Capture the cell that displays the provided text and extract its [x, y] central coordinate. 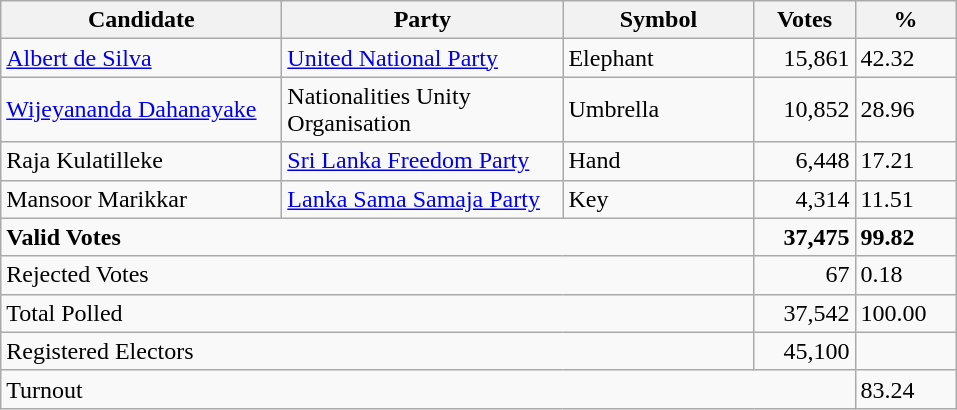
Candidate [142, 20]
28.96 [906, 110]
Lanka Sama Samaja Party [422, 199]
37,542 [804, 313]
Albert de Silva [142, 58]
Mansoor Marikkar [142, 199]
45,100 [804, 351]
Raja Kulatilleke [142, 161]
Sri Lanka Freedom Party [422, 161]
Rejected Votes [378, 275]
17.21 [906, 161]
Nationalities Unity Organisation [422, 110]
4,314 [804, 199]
6,448 [804, 161]
Turnout [428, 389]
Hand [658, 161]
Symbol [658, 20]
Wijeyananda Dahanayake [142, 110]
% [906, 20]
99.82 [906, 237]
0.18 [906, 275]
Valid Votes [378, 237]
67 [804, 275]
Umbrella [658, 110]
United National Party [422, 58]
10,852 [804, 110]
Party [422, 20]
100.00 [906, 313]
15,861 [804, 58]
Key [658, 199]
Elephant [658, 58]
83.24 [906, 389]
Votes [804, 20]
37,475 [804, 237]
Registered Electors [378, 351]
Total Polled [378, 313]
42.32 [906, 58]
11.51 [906, 199]
